Determine the [x, y] coordinate at the center of the cell enclosing the given text.  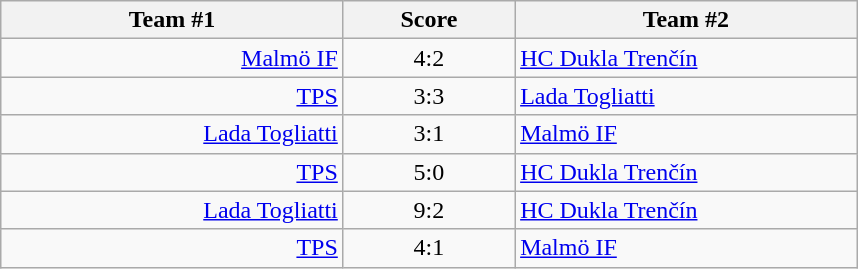
Score [428, 20]
3:3 [428, 96]
4:1 [428, 248]
4:2 [428, 58]
Team #1 [172, 20]
9:2 [428, 210]
Team #2 [686, 20]
3:1 [428, 134]
5:0 [428, 172]
